Provide the (x, y) coordinate of the cell's center where the given text is located.  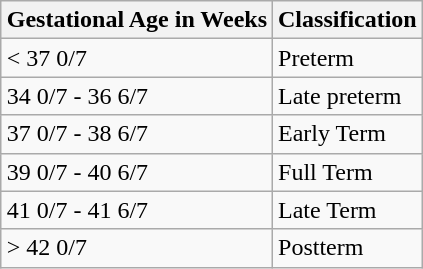
Late Term (348, 210)
Postterm (348, 248)
Early Term (348, 134)
Preterm (348, 58)
39 0/7 - 40 6/7 (136, 172)
37 0/7 - 38 6/7 (136, 134)
> 42 0/7 (136, 248)
Late preterm (348, 96)
Full Term (348, 172)
34 0/7 - 36 6/7 (136, 96)
< 37 0/7 (136, 58)
Gestational Age in Weeks (136, 20)
41 0/7 - 41 6/7 (136, 210)
Classification (348, 20)
